Pinpoint the cell where the given text exists, returning its (x, y) midpoint coordinate. 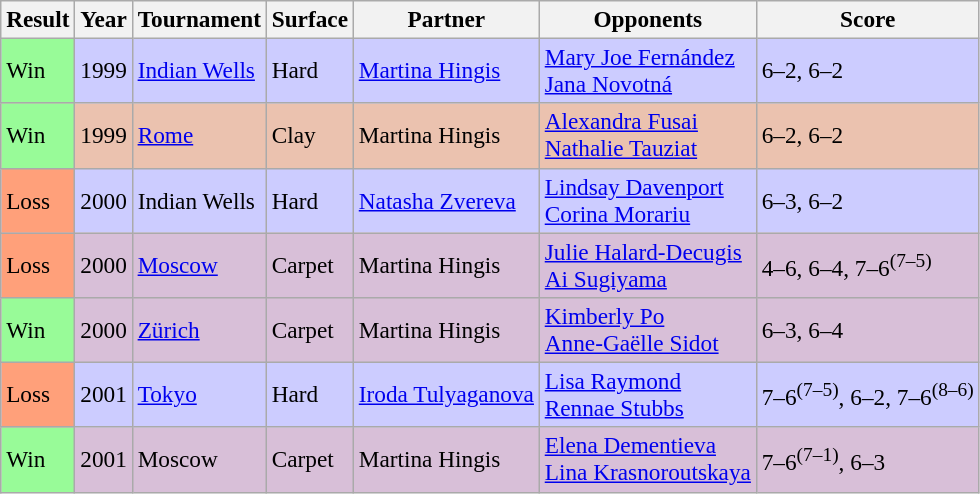
Result (38, 19)
Opponents (648, 19)
Year (104, 19)
4–6, 6–4, 7–6(7–5) (868, 264)
Zürich (199, 330)
6–3, 6–4 (868, 330)
Tokyo (199, 394)
Partner (446, 19)
Julie Halard-Decugis Ai Sugiyama (648, 264)
Alexandra Fusai Nathalie Tauziat (648, 136)
Clay (310, 136)
Kimberly Po Anne-Gaëlle Sidot (648, 330)
Lisa Raymond Rennae Stubbs (648, 394)
Rome (199, 136)
Tournament (199, 19)
Surface (310, 19)
Mary Joe Fernández Jana Novotná (648, 70)
Iroda Tulyaganova (446, 394)
7–6(7–1), 6–3 (868, 460)
6–3, 6–2 (868, 200)
Lindsay Davenport Corina Morariu (648, 200)
7–6(7–5), 6–2, 7–6(8–6) (868, 394)
Elena Dementieva Lina Krasnoroutskaya (648, 460)
Score (868, 19)
Natasha Zvereva (446, 200)
